Extract the (x, y) coordinate from the center of the cell holding the provided text.  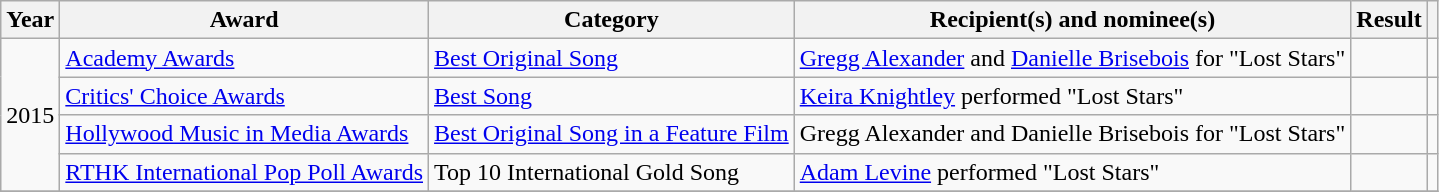
Award (244, 20)
Academy Awards (244, 58)
Best Original Song (612, 58)
Best Original Song in a Feature Film (612, 134)
Keira Knightley performed "Lost Stars" (1072, 96)
Hollywood Music in Media Awards (244, 134)
Recipient(s) and nominee(s) (1072, 20)
Year (30, 20)
Result (1389, 20)
Category (612, 20)
Top 10 International Gold Song (612, 172)
Best Song (612, 96)
RTHK International Pop Poll Awards (244, 172)
Critics' Choice Awards (244, 96)
2015 (30, 115)
Adam Levine performed "Lost Stars" (1072, 172)
